Return the (X, Y) coordinate for the center point of the cell that contains the specified text.  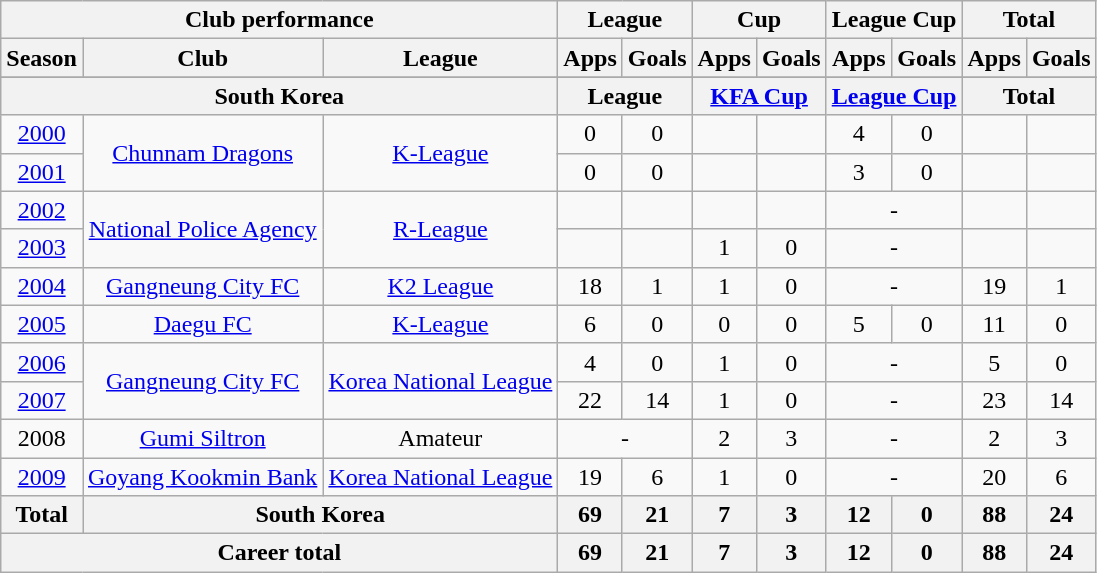
2007 (42, 400)
2005 (42, 324)
2006 (42, 362)
Chunnam Dragons (202, 153)
22 (590, 400)
KFA Cup (759, 96)
National Police Agency (202, 229)
Season (42, 58)
2002 (42, 210)
Club (202, 58)
18 (590, 286)
2003 (42, 248)
2000 (42, 134)
Daegu FC (202, 324)
23 (994, 400)
Gumi Siltron (202, 438)
11 (994, 324)
Amateur (440, 438)
Goyang Kookmin Bank (202, 477)
R-League (440, 229)
20 (994, 477)
Club performance (280, 20)
K2 League (440, 286)
Career total (280, 553)
2004 (42, 286)
2008 (42, 438)
Cup (759, 20)
2001 (42, 172)
2009 (42, 477)
